Identify which cell holds the provided text, then report its (X, Y) central coordinate. 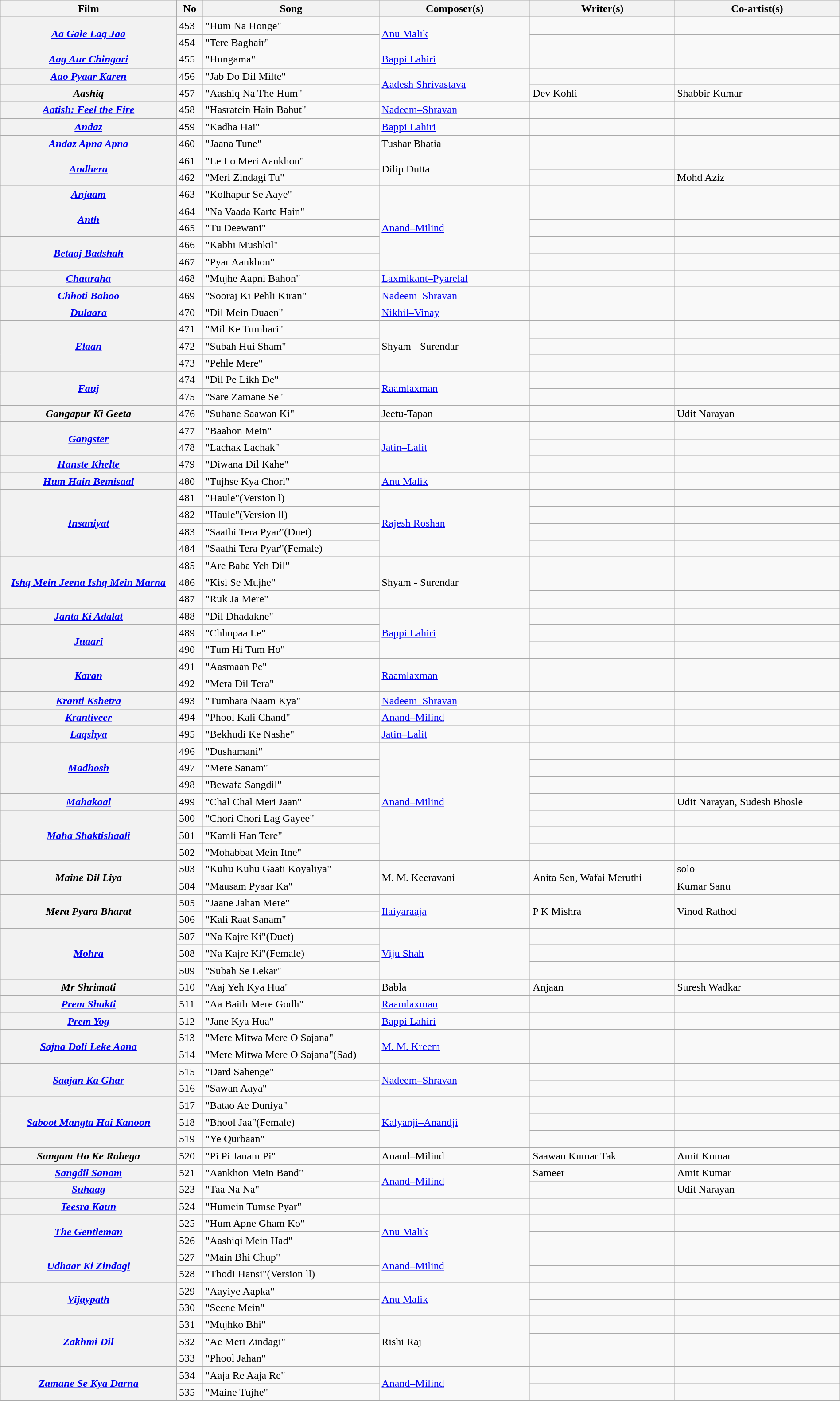
"Mera Dil Tera" (291, 683)
520 (190, 1156)
516 (190, 1089)
"Bhool Jaa"(Female) (291, 1122)
Jeetu-Tapan (455, 414)
498 (190, 785)
Writer(s) (603, 9)
515 (190, 1072)
531 (190, 1325)
"Jab Do Dil Milte" (291, 76)
489 (190, 633)
500 (190, 819)
"Ruk Ja Mere" (291, 599)
532 (190, 1342)
"Na Kajre Ki"(Female) (291, 953)
Rajesh Roshan (455, 523)
"Haule"(Version ll) (291, 515)
490 (190, 650)
"Mujhko Bhi" (291, 1325)
"Le Lo Meri Aankhon" (291, 160)
Saajan Ka Ghar (89, 1080)
Prem Shakti (89, 1004)
"Bekhudi Ke Nashe" (291, 734)
Co-artist(s) (758, 9)
524 (190, 1206)
"Phool Kali Chand" (291, 717)
"Saathi Tera Pyar"(Female) (291, 549)
530 (190, 1308)
453 (190, 26)
Madhosh (89, 768)
"Chal Chal Meri Jaan" (291, 802)
"Ae Meri Zindagi" (291, 1342)
"Kolhapur Se Aaye" (291, 194)
"Dil Mein Duaen" (291, 312)
486 (190, 582)
"Sare Zamane Se" (291, 397)
Chhoti Bahoo (89, 296)
Aa Gale Lag Jaa (89, 34)
518 (190, 1122)
Aatish: Feel the Fire (89, 110)
481 (190, 498)
"Mujhe Aapni Bahon" (291, 279)
Gangapur Ki Geeta (89, 414)
"Maine Tujhe" (291, 1392)
484 (190, 549)
"Aayiye Aapka" (291, 1291)
Mahakaal (89, 802)
"Tum Hi Tum Ho" (291, 650)
Mera Pyara Bharat (89, 911)
"Mere Sanam" (291, 768)
"Aaja Re Aaja Re" (291, 1375)
"Aankhon Mein Band" (291, 1173)
495 (190, 734)
"Hum Apne Gham Ko" (291, 1223)
"Mohabbat Mein Itne" (291, 852)
"Saathi Tera Pyar"(Duet) (291, 532)
Shabbir Kumar (758, 93)
"Jaana Tune" (291, 144)
"Jaane Jahan Mere" (291, 903)
521 (190, 1173)
"Main Bhi Chup" (291, 1257)
"Dil Dhadakne" (291, 616)
Krantiveer (89, 717)
"Batao Ae Duniya" (291, 1105)
"Hum Na Honge" (291, 26)
Aashiq (89, 93)
M. M. Keeravani (455, 878)
473 (190, 363)
Mohd Aziz (758, 177)
"Phool Jahan" (291, 1358)
"Aasmaan Pe" (291, 667)
482 (190, 515)
474 (190, 380)
"Kuhu Kuhu Gaati Koyaliya" (291, 869)
528 (190, 1274)
496 (190, 751)
Nikhil–Vinay (455, 312)
535 (190, 1392)
"Dushamani" (291, 751)
"Aashiqi Mein Had" (291, 1240)
Teesra Kaun (89, 1206)
Udit Narayan, Sudesh Bhosle (758, 802)
503 (190, 869)
No (190, 9)
457 (190, 93)
517 (190, 1105)
488 (190, 616)
504 (190, 886)
Fauj (89, 388)
534 (190, 1375)
"Dil Pe Likh De" (291, 380)
Mohra (89, 953)
"Mere Mitwa Mere O Sajana"(Sad) (291, 1055)
"Tujhse Kya Chori" (291, 481)
"Tere Baghair" (291, 43)
Zamane Se Kya Darna (89, 1384)
"Kisi Se Mujhe" (291, 582)
471 (190, 329)
"Na Vaada Karte Hain" (291, 211)
507 (190, 937)
Song (291, 9)
"Thodi Hansi"(Version ll) (291, 1274)
Andaz (89, 127)
Film (89, 9)
"Chhupaa Le" (291, 633)
459 (190, 127)
468 (190, 279)
479 (190, 464)
"Subah Se Lekar" (291, 970)
Maha Shaktishaali (89, 835)
Sameer (603, 1173)
497 (190, 768)
Sangam Ho Ke Rahega (89, 1156)
Ishq Mein Jeena Ishq Mein Marna (89, 582)
Laxmikant–Pyarelal (455, 279)
506 (190, 920)
"Pehle Mere" (291, 363)
454 (190, 43)
455 (190, 59)
469 (190, 296)
Babla (455, 987)
Tushar Bhatia (455, 144)
Kumar Sanu (758, 886)
Anita Sen, Wafai Meruthi (603, 878)
463 (190, 194)
533 (190, 1358)
529 (190, 1291)
Kranti Kshetra (89, 700)
466 (190, 245)
458 (190, 110)
"Baahon Mein" (291, 430)
"Diwana Dil Kahe" (291, 464)
"Sooraj Ki Pehli Kiran" (291, 296)
Chauraha (89, 279)
"Aa Baith Mere Godh" (291, 1004)
480 (190, 481)
526 (190, 1240)
"Hasratein Hain Bahut" (291, 110)
"Subah Hui Sham" (291, 346)
"Dard Sahenge" (291, 1072)
Dulaara (89, 312)
475 (190, 397)
"Kali Raat Sanam" (291, 920)
Saboot Mangta Hai Kanoon (89, 1122)
508 (190, 953)
"Hungama" (291, 59)
Dev Kohli (603, 93)
476 (190, 414)
525 (190, 1223)
Viju Shah (455, 953)
477 (190, 430)
"Bewafa Sangdil" (291, 785)
"Ye Qurbaan" (291, 1139)
Anjaam (89, 194)
499 (190, 802)
Vijaypath (89, 1300)
478 (190, 447)
The Gentleman (89, 1232)
"Chori Chori Lag Gayee" (291, 819)
485 (190, 566)
Laqshya (89, 734)
Insaniyat (89, 523)
505 (190, 903)
Aag Aur Chingari (89, 59)
Ilaiyaraaja (455, 911)
Aao Pyaar Karen (89, 76)
Hum Hain Bemisaal (89, 481)
467 (190, 262)
Hanste Khelte (89, 464)
483 (190, 532)
"Mere Mitwa Mere O Sajana" (291, 1038)
Suresh Wadkar (758, 987)
Prem Yog (89, 1021)
"Na Kajre Ki"(Duet) (291, 937)
460 (190, 144)
"Are Baba Yeh Dil" (291, 566)
solo (758, 869)
Maine Dil Liya (89, 878)
Suhaag (89, 1190)
"Pi Pi Janam Pi" (291, 1156)
514 (190, 1055)
"Suhane Saawan Ki" (291, 414)
470 (190, 312)
"Lachak Lachak" (291, 447)
Composer(s) (455, 9)
472 (190, 346)
512 (190, 1021)
Karan (89, 675)
Elaan (89, 346)
461 (190, 160)
523 (190, 1190)
Saawan Kumar Tak (603, 1156)
487 (190, 599)
Anth (89, 220)
Vinod Rathod (758, 911)
"Jane Kya Hua" (291, 1021)
Mr Shrimati (89, 987)
464 (190, 211)
Dilip Dutta (455, 169)
Aadesh Shrivastava (455, 85)
492 (190, 683)
"Kabhi Mushkil" (291, 245)
Udhaar Ki Zindagi (89, 1265)
Andaz Apna Apna (89, 144)
519 (190, 1139)
456 (190, 76)
Gangster (89, 439)
Zakhmi Dil (89, 1342)
"Pyar Aankhon" (291, 262)
"Haule"(Version l) (291, 498)
491 (190, 667)
M. M. Kreem (455, 1046)
527 (190, 1257)
"Mil Ke Tumhari" (291, 329)
"Humein Tumse Pyar" (291, 1206)
P K Mishra (603, 911)
"Aashiq Na The Hum" (291, 93)
Rishi Raj (455, 1342)
511 (190, 1004)
Sangdil Sanam (89, 1173)
513 (190, 1038)
Sajna Doli Leke Aana (89, 1046)
Kalyanji–Anandji (455, 1122)
462 (190, 177)
"Kamli Han Tere" (291, 835)
509 (190, 970)
Andhera (89, 169)
Janta Ki Adalat (89, 616)
"Seene Mein" (291, 1308)
"Meri Zindagi Tu" (291, 177)
Anjaan (603, 987)
Betaaj Badshah (89, 254)
"Kadha Hai" (291, 127)
"Sawan Aaya" (291, 1089)
493 (190, 700)
502 (190, 852)
501 (190, 835)
"Taa Na Na" (291, 1190)
494 (190, 717)
"Mausam Pyaar Ka" (291, 886)
510 (190, 987)
"Tu Deewani" (291, 228)
465 (190, 228)
"Tumhara Naam Kya" (291, 700)
"Aaj Yeh Kya Hua" (291, 987)
Juaari (89, 641)
